Provide the [X, Y] coordinate of the cell's center where the given text is located.  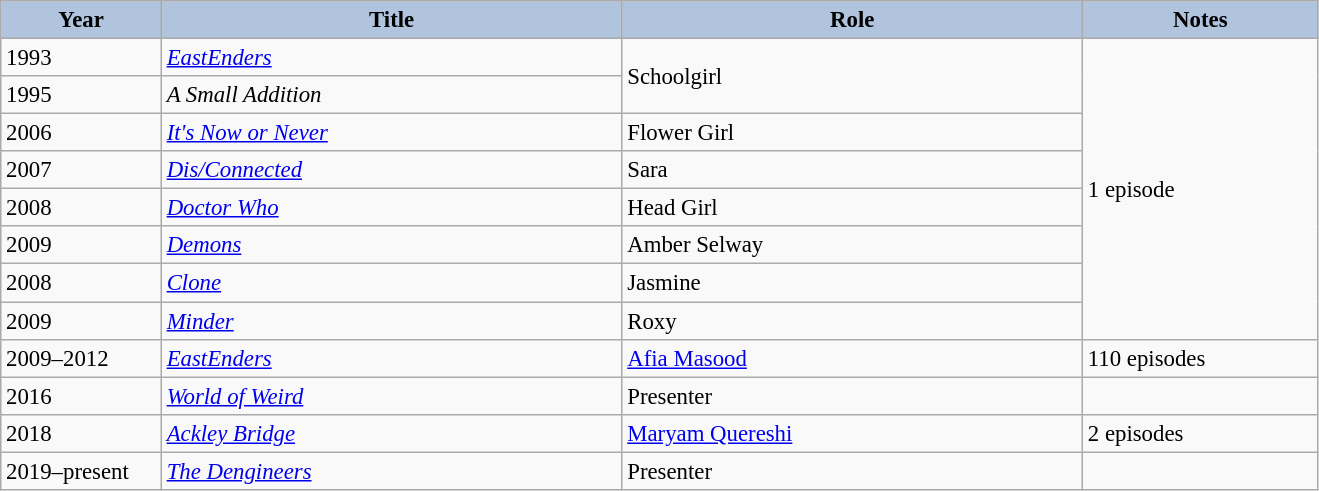
2018 [82, 433]
Dis/Connected [392, 170]
Roxy [852, 321]
110 episodes [1201, 358]
Year [82, 20]
Notes [1201, 20]
Minder [392, 321]
Schoolgirl [852, 76]
2 episodes [1201, 433]
Ackley Bridge [392, 433]
2016 [82, 396]
2009–2012 [82, 358]
2007 [82, 170]
Flower Girl [852, 133]
World of Weird [392, 396]
Sara [852, 170]
Maryam Quereshi [852, 433]
Demons [392, 245]
2006 [82, 133]
1995 [82, 95]
Afia Masood [852, 358]
Doctor Who [392, 208]
Jasmine [852, 283]
2019–present [82, 471]
1 episode [1201, 190]
1993 [82, 58]
Clone [392, 283]
Head Girl [852, 208]
Title [392, 20]
A Small Addition [392, 95]
Amber Selway [852, 245]
The Dengineers [392, 471]
It's Now or Never [392, 133]
Role [852, 20]
